Find where the given text appears and provide that cell's center as [X, Y] coordinate. 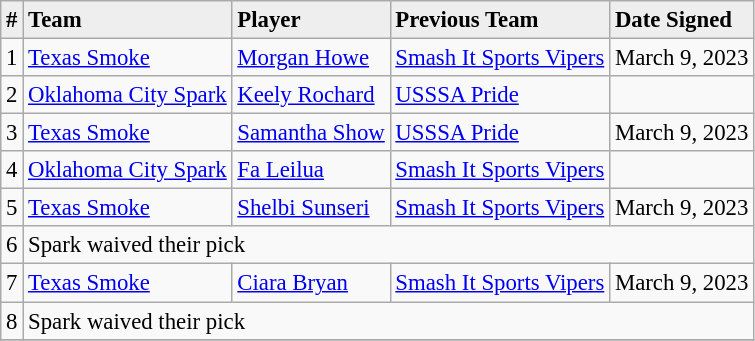
Morgan Howe [311, 58]
Previous Team [500, 20]
Player [311, 20]
8 [12, 321]
Team [128, 20]
7 [12, 283]
Fa Leilua [311, 170]
# [12, 20]
5 [12, 208]
2 [12, 95]
Samantha Show [311, 133]
Date Signed [682, 20]
Keely Rochard [311, 95]
Shelbi Sunseri [311, 208]
6 [12, 245]
Ciara Bryan [311, 283]
4 [12, 170]
3 [12, 133]
1 [12, 58]
